Provide the (x, y) coordinate of the cell's center where the given text is located.  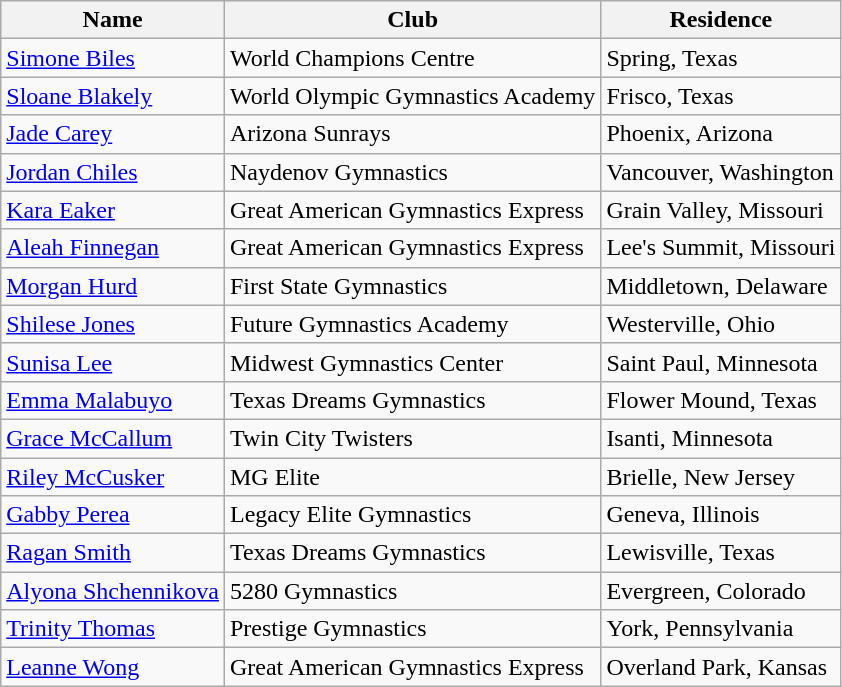
Frisco, Texas (721, 96)
Future Gymnastics Academy (412, 324)
Twin City Twisters (412, 438)
World Champions Centre (412, 58)
Ragan Smith (113, 553)
Morgan Hurd (113, 286)
Club (412, 20)
Overland Park, Kansas (721, 667)
Geneva, Illinois (721, 515)
First State Gymnastics (412, 286)
Evergreen, Colorado (721, 591)
Midwest Gymnastics Center (412, 362)
Leanne Wong (113, 667)
Residence (721, 20)
Grain Valley, Missouri (721, 210)
Arizona Sunrays (412, 134)
Trinity Thomas (113, 629)
Spring, Texas (721, 58)
Sunisa Lee (113, 362)
Gabby Perea (113, 515)
Lee's Summit, Missouri (721, 248)
Alyona Shchennikova (113, 591)
Vancouver, Washington (721, 172)
Legacy Elite Gymnastics (412, 515)
Emma Malabuyo (113, 400)
Brielle, New Jersey (721, 477)
Jade Carey (113, 134)
Middletown, Delaware (721, 286)
Prestige Gymnastics (412, 629)
Name (113, 20)
World Olympic Gymnastics Academy (412, 96)
Naydenov Gymnastics (412, 172)
Riley McCusker (113, 477)
Sloane Blakely (113, 96)
Aleah Finnegan (113, 248)
5280 Gymnastics (412, 591)
Shilese Jones (113, 324)
Grace McCallum (113, 438)
Phoenix, Arizona (721, 134)
Isanti, Minnesota (721, 438)
Jordan Chiles (113, 172)
Lewisville, Texas (721, 553)
Saint Paul, Minnesota (721, 362)
Kara Eaker (113, 210)
Flower Mound, Texas (721, 400)
Simone Biles (113, 58)
MG Elite (412, 477)
York, Pennsylvania (721, 629)
Westerville, Ohio (721, 324)
